Scan for the cell matching the given text and deliver its (x, y) coordinate at center. 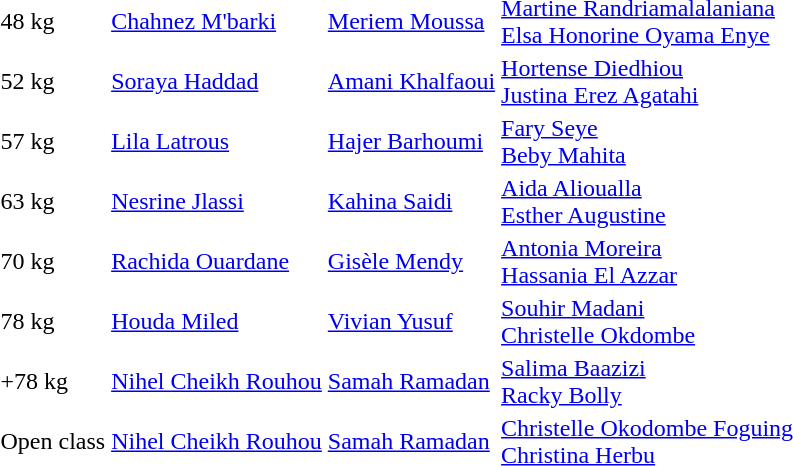
Kahina Saidi (411, 202)
Houda Miled (217, 322)
Samah Ramadan (411, 382)
Amani Khalfaoui (411, 82)
Gisèle Mendy (411, 262)
Lila Latrous (217, 142)
Nihel Cheikh Rouhou (217, 382)
Rachida Ouardane (217, 262)
Soraya Haddad (217, 82)
Hajer Barhoumi (411, 142)
Vivian Yusuf (411, 322)
Nesrine Jlassi (217, 202)
